Pinpoint the cell where the given text exists, returning its [x, y] midpoint coordinate. 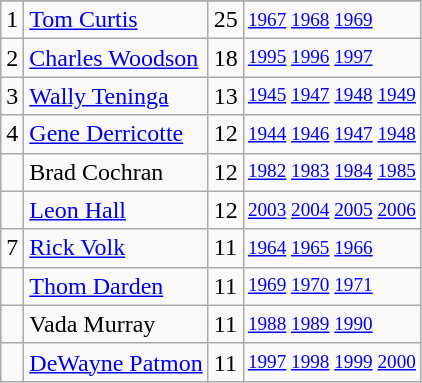
1997 1998 1999 2000 [332, 362]
2 [12, 58]
1945 1947 1948 1949 [332, 96]
Rick Volk [116, 248]
1982 1983 1984 1985 [332, 172]
DeWayne Patmon [116, 362]
25 [226, 20]
1967 1968 1969 [332, 20]
Charles Woodson [116, 58]
1969 1970 1971 [332, 286]
1944 1946 1947 1948 [332, 134]
Wally Teninga [116, 96]
Vada Murray [116, 324]
1964 1965 1966 [332, 248]
18 [226, 58]
4 [12, 134]
7 [12, 248]
Brad Cochran [116, 172]
Thom Darden [116, 286]
Tom Curtis [116, 20]
1 [12, 20]
2003 2004 2005 2006 [332, 210]
1995 1996 1997 [332, 58]
1988 1989 1990 [332, 324]
Leon Hall [116, 210]
Gene Derricotte [116, 134]
3 [12, 96]
13 [226, 96]
